From the cell containing the given text, extract its center point as (x, y) coordinate. 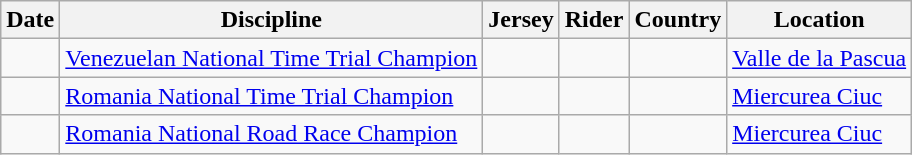
Location (820, 20)
Romania National Time Trial Champion (272, 96)
Discipline (272, 20)
Date (30, 20)
Jersey (521, 20)
Venezuelan National Time Trial Champion (272, 58)
Country (678, 20)
Rider (594, 20)
Valle de la Pascua (820, 58)
Romania National Road Race Champion (272, 134)
